Return (X, Y) of the center of cell containing provided text 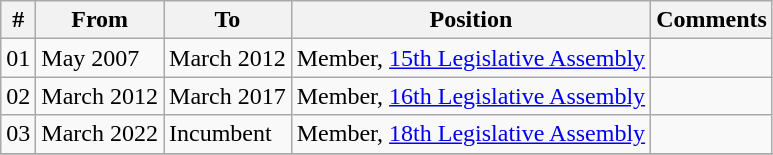
March 2017 (228, 96)
# (18, 20)
Member, 15th Legislative Assembly (470, 58)
02 (18, 96)
Member, 18th Legislative Assembly (470, 134)
Incumbent (228, 134)
May 2007 (100, 58)
03 (18, 134)
Member, 16th Legislative Assembly (470, 96)
From (100, 20)
Comments (712, 20)
01 (18, 58)
March 2022 (100, 134)
Position (470, 20)
To (228, 20)
